Capture the cell that displays the provided text and extract its (X, Y) central coordinate. 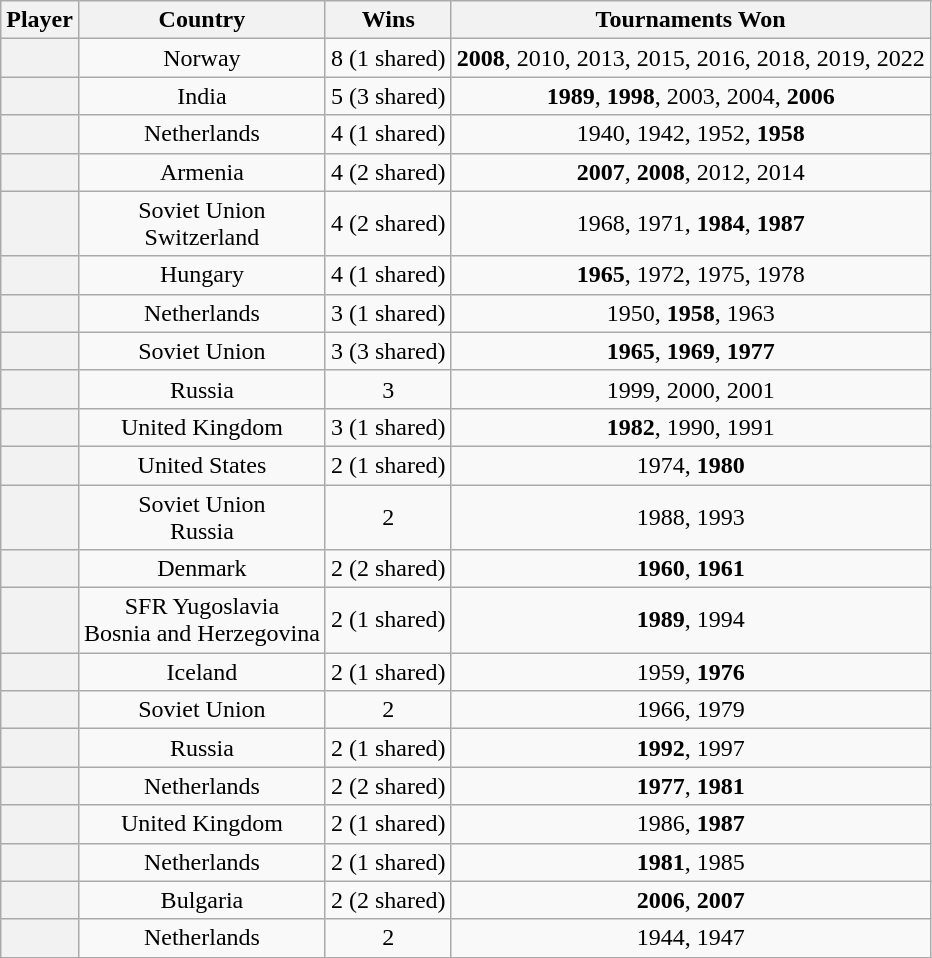
United States (202, 465)
India (202, 96)
1940, 1942, 1952, 1958 (690, 134)
1986, 1987 (690, 824)
Soviet Union Switzerland (202, 224)
1965, 1972, 1975, 1978 (690, 275)
1989, 1998, 2003, 2004, 2006 (690, 96)
Iceland (202, 672)
5 (3 shared) (388, 96)
1999, 2000, 2001 (690, 389)
1965, 1969, 1977 (690, 351)
Denmark (202, 569)
1944, 1947 (690, 938)
1977, 1981 (690, 786)
3 (388, 389)
2008, 2010, 2013, 2015, 2016, 2018, 2019, 2022 (690, 58)
Norway (202, 58)
1989, 1994 (690, 620)
Bulgaria (202, 900)
2007, 2008, 2012, 2014 (690, 172)
1982, 1990, 1991 (690, 427)
8 (1 shared) (388, 58)
1968, 1971, 1984, 1987 (690, 224)
1992, 1997 (690, 748)
Wins (388, 20)
Soviet Union Russia (202, 516)
Hungary (202, 275)
1981, 1985 (690, 862)
2006, 2007 (690, 900)
1950, 1958, 1963 (690, 313)
Armenia (202, 172)
1960, 1961 (690, 569)
1966, 1979 (690, 710)
SFR Yugoslavia Bosnia and Herzegovina (202, 620)
1974, 1980 (690, 465)
Country (202, 20)
3 (3 shared) (388, 351)
Player (40, 20)
1959, 1976 (690, 672)
Tournaments Won (690, 20)
1988, 1993 (690, 516)
